Output the (X, Y) coordinate of the center of the cell containing the given text.  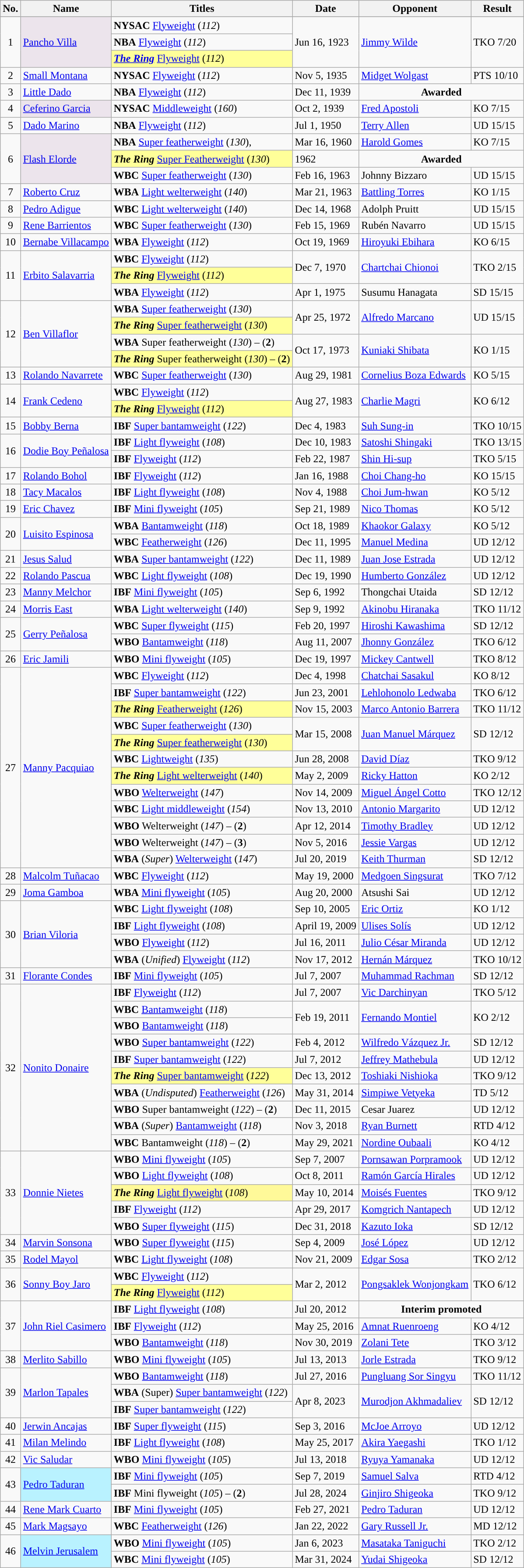
Jul 7, 2012 (326, 1059)
2 (11, 75)
April 19, 2009 (326, 926)
Mar 15, 2008 (326, 734)
WBA Super featherweight (130) – (2) (202, 342)
Jun 28, 2008 (326, 759)
Merlito Sabillo (66, 1359)
Gary Russell Jr. (415, 1526)
Manny Pacquiao (66, 768)
WBO Welterweight (147) (202, 793)
Ulises Solís (415, 926)
WBC Light welterweight (140) (202, 209)
Bobby Berna (66, 425)
Apr 29, 2017 (326, 1209)
Eric Chavez (66, 509)
WBO Super bantamweight (122) – (2) (202, 1109)
Jesus Salud (66, 559)
Jessie Vargas (415, 842)
15 (11, 425)
Dec 19, 1990 (326, 576)
Marlon Tapales (66, 1393)
Jan 6, 2023 (326, 1543)
Adolph Pruitt (415, 209)
Result (497, 9)
Melvin Jerusalem (66, 1551)
KO 1/12 (497, 909)
1962 (326, 159)
José López (415, 1242)
TKO 10/15 (497, 425)
Mar 21, 1963 (326, 192)
Akinobu Hiranaka (415, 609)
Feb 4, 2012 (326, 1043)
Edgar Sosa (415, 1259)
Jan 22, 2022 (326, 1526)
TKO 2/15 (497, 267)
29 (11, 892)
Harold Gomes (415, 142)
44 (11, 1509)
Hiroyuki Ebihara (415, 242)
Gerry Peñalosa (66, 634)
The Ring Super featherweight (130) – (2) (202, 359)
20 (11, 534)
Aug 29, 1981 (326, 375)
Small Montana (66, 75)
Ricky Hatton (415, 776)
David Díaz (415, 759)
Jerwin Ancajas (66, 1426)
Ryan Burnett (415, 1126)
Kuniaki Shibata (415, 350)
Ben Villaflor (66, 334)
Erbito Salavarria (66, 276)
Pungluang Sor Singyu (415, 1376)
Nov 15, 2003 (326, 709)
PTS 10/10 (497, 75)
KO 6/12 (497, 400)
Aug 27, 1983 (326, 400)
38 (11, 1359)
4 (11, 109)
10 (11, 242)
Dec 4, 1983 (326, 425)
TKO 7/20 (497, 42)
WBO Super bantamweight (122) (202, 1043)
34 (11, 1242)
17 (11, 475)
No. (11, 9)
7 (11, 192)
The Ring Light welterweight (140) (202, 776)
24 (11, 609)
Eric Ortiz (415, 909)
Dec 14, 1968 (326, 209)
Mar 31, 2024 (326, 1560)
Atsushi Sai (415, 892)
36 (11, 1285)
Timothy Bradley (415, 826)
Cesar Juarez (415, 1109)
McJoe Arroyo (415, 1426)
Little Dado (66, 92)
Sep 9, 1992 (326, 609)
Rolando Navarrete (66, 375)
Julio César Miranda (415, 942)
39 (11, 1393)
1 (11, 42)
9 (11, 226)
Dec 4, 1998 (326, 676)
WBA Bantamweight (118) (202, 526)
Thongchai Utaida (415, 592)
Chatchai Sasakul (415, 676)
Feb 16, 1963 (326, 175)
Ryuya Yamanaka (415, 1459)
16 (11, 450)
Flash Elorde (66, 159)
22 (11, 576)
Dec 11, 2015 (326, 1109)
Sep 6, 1992 (326, 592)
31 (11, 976)
WBA (Super) Super bantamweight (122) (202, 1393)
Terry Allen (415, 125)
WBA (Unified) Flyweight (112) (202, 959)
Masataka Taniguchi (415, 1543)
WBC Super flyweight (115) (202, 626)
Rene Barrientos (66, 226)
Jan 16, 1988 (326, 475)
Oct 19, 1969 (326, 242)
Dec 31, 2018 (326, 1226)
Khaokor Galaxy (415, 526)
37 (11, 1326)
Sep 3, 2016 (326, 1426)
Sep 21, 1989 (326, 509)
WBA (Super) Welterweight (147) (202, 859)
Nov 17, 2012 (326, 959)
KO 15/15 (497, 475)
The Ring Light flyweight (108) (202, 1193)
26 (11, 659)
Dec 19, 1997 (326, 659)
WBO Welterweight (147) – (3) (202, 842)
Lehlohonolo Ledwaba (415, 692)
Sonny Boy Jaro (66, 1285)
Mark Magsayo (66, 1526)
27 (11, 768)
Jun 16, 1923 (326, 42)
WBA Super featherweight (130) (202, 309)
Joma Gamboa (66, 892)
Simpiwe Vetyeka (415, 1093)
Roberto Cruz (66, 192)
Feb 20, 1997 (326, 626)
TKO 5/12 (497, 992)
TD 5/12 (497, 1093)
Rolando Bohol (66, 475)
Dado Marino (66, 125)
Dec 11, 1939 (326, 92)
TKO 8/12 (497, 659)
John Riel Casimero (66, 1326)
42 (11, 1459)
IBF Mini flyweight (105) – (2) (202, 1493)
Mar 2, 2012 (326, 1285)
45 (11, 1526)
28 (11, 876)
Nov 21, 2009 (326, 1259)
Yudai Shigeoka (415, 1560)
Sep 4, 2009 (326, 1242)
WBC Mini flyweight (105) (202, 1560)
Humberto González (415, 576)
Brian Viloria (66, 934)
Vic Darchinyan (415, 992)
Midget Wolgast (415, 75)
Florante Condes (66, 976)
Nov 5, 1935 (326, 75)
Toshiaki Nishioka (415, 1076)
Apr 1, 1975 (326, 292)
May 25, 2016 (326, 1326)
Nonito Donaire (66, 1067)
13 (11, 375)
Titles (202, 9)
NBA Super featherweight (130), (202, 142)
25 (11, 634)
Apr 12, 2014 (326, 826)
Zolani Tete (415, 1343)
WBA Mini flyweight (105) (202, 892)
Nov 30, 2019 (326, 1343)
May 29, 2021 (326, 1143)
Juan Jose Estrada (415, 559)
Rodel Mayol (66, 1259)
Jul 16, 2011 (326, 942)
Mickey Cantwell (415, 659)
Oct 18, 1989 (326, 526)
Sep 7, 2007 (326, 1159)
Charlie Magri (415, 400)
MD 12/12 (497, 1526)
5 (11, 125)
Dec 11, 1989 (326, 559)
23 (11, 592)
Oct 17, 1973 (326, 350)
Fernando Montiel (415, 1017)
46 (11, 1551)
Jun 23, 2001 (326, 692)
Johnny Bizzaro (415, 175)
Battling Torres (415, 192)
Jimmy Wilde (415, 42)
Marco Antonio Barrera (415, 709)
WBA (Super) Bantamweight (118) (202, 1126)
Nov 3, 2018 (326, 1126)
Rene Mark Cuarto (66, 1509)
Pornsawan Porpramook (415, 1159)
WBO Light flyweight (108) (202, 1176)
TKO 10/12 (497, 959)
May 2, 2009 (326, 776)
Manuel Medina (415, 542)
Ceferino Garcia (66, 109)
The Ring Super Featherweight (130) (202, 159)
Ginjiro Shigeoka (415, 1493)
Jul 13, 2018 (326, 1459)
Vic Saludar (66, 1459)
WBO Welterweight (147) – (2) (202, 826)
TKO 3/12 (497, 1343)
19 (11, 509)
Aug 20, 2000 (326, 892)
Dodie Boy Peñalosa (66, 450)
32 (11, 1067)
Choi Jum-hwan (415, 492)
Jul 20, 2019 (326, 859)
Nov 4, 1988 (326, 492)
Oct 2, 1939 (326, 109)
TKO 1/12 (497, 1443)
Donnie Nietes (66, 1193)
41 (11, 1443)
Miguel Ángel Cotto (415, 793)
WBC Lightweight (135) (202, 759)
Alfredo Marcano (415, 317)
Dec 10, 1983 (326, 442)
Komgrich Nantapech (415, 1209)
Nordine Oubaali (415, 1143)
Samuel Salva (415, 1476)
Jul 27, 2016 (326, 1376)
Chartchai Chionoi (415, 267)
SD 15/15 (497, 292)
IBF Super flyweight (115) (202, 1426)
Murodjon Akhmadaliev (415, 1401)
Jeffrey Mathebula (415, 1059)
43 (11, 1484)
33 (11, 1193)
Apr 25, 1972 (326, 317)
Pedro Adigue (66, 209)
Satoshi Shingaki (415, 442)
The Ring Super bantamweight (122) (202, 1076)
Akira Yaegashi (415, 1443)
The Ring Featherweight (126) (202, 709)
Keith Thurman (415, 859)
Amnat Ruenroeng (415, 1326)
35 (11, 1259)
TKO 7/12 (497, 876)
WBC Bantamweight (118) – (2) (202, 1143)
NYSAC Middleweight (160) (202, 109)
Rubén Navarro (415, 226)
Interim promoted (441, 1310)
Opponent (415, 9)
Feb 15, 1969 (326, 226)
Sep 7, 2019 (326, 1476)
Marvin Sonsona (66, 1242)
Nico Thomas (415, 509)
Jul 1, 1950 (326, 125)
11 (11, 276)
Juan Manuel Márquez (415, 734)
8 (11, 209)
Milan Melindo (66, 1443)
Dec 13, 2012 (326, 1076)
Muhammad Rachman (415, 976)
Choi Chang-ho (415, 475)
Jul 28, 2024 (326, 1493)
Feb 19, 2011 (326, 1017)
Morris East (66, 609)
Jorle Estrada (415, 1359)
Feb 27, 2021 (326, 1509)
May 19, 2000 (326, 876)
Aug 11, 2007 (326, 642)
WBC Light middleweight (154) (202, 809)
18 (11, 492)
Rolando Pascua (66, 576)
Cornelius Boza Edwards (415, 375)
Medgoen Singsurat (415, 876)
3 (11, 92)
Bernabe Villacampo (66, 242)
Mar 16, 1960 (326, 142)
Nov 14, 2009 (326, 793)
Pongsaklek Wonjongkam (415, 1285)
KO 6/15 (497, 242)
Dec 11, 1995 (326, 542)
Ramón García Hirales (415, 1176)
TKO 12/12 (497, 793)
Shin Hi-sup (415, 459)
May 10, 2014 (326, 1193)
Dec 7, 1970 (326, 267)
WBA Super bantamweight (122) (202, 559)
Hernán Márquez (415, 959)
Nov 5, 2016 (326, 842)
WBO Flyweight (112) (202, 942)
Sep 10, 2005 (326, 909)
Feb 22, 1987 (326, 459)
Frank Cedeno (66, 400)
Name (66, 9)
May 25, 2017 (326, 1443)
TKO 5/15 (497, 459)
Moisés Fuentes (415, 1193)
Pancho Villa (66, 42)
14 (11, 400)
Jul 13, 2013 (326, 1359)
30 (11, 934)
Kazuto Ioka (415, 1226)
Susumu Hanagata (415, 292)
12 (11, 334)
21 (11, 559)
Hiroshi Kawashima (415, 626)
WBA (Undisputed) Featherweight (126) (202, 1093)
May 31, 2014 (326, 1093)
Manny Melchor (66, 592)
Fred Apostoli (415, 109)
Malcolm Tuñacao (66, 876)
WBC Bantamweight (118) (202, 1009)
Wilfredo Vázquez Jr. (415, 1043)
Jhonny González (415, 642)
Oct 8, 2011 (326, 1176)
Date (326, 9)
Antonio Margarito (415, 809)
Suh Sung-in (415, 425)
Jul 20, 2012 (326, 1310)
40 (11, 1426)
Tacy Macalos (66, 492)
Eric Jamili (66, 659)
Luisito Espinosa (66, 534)
6 (11, 159)
Nov 13, 2010 (326, 809)
KO 8/12 (497, 676)
TKO 13/15 (497, 442)
KO 5/15 (497, 375)
Apr 8, 2023 (326, 1401)
